Pinpoint the cell where the given text exists, returning its (x, y) midpoint coordinate. 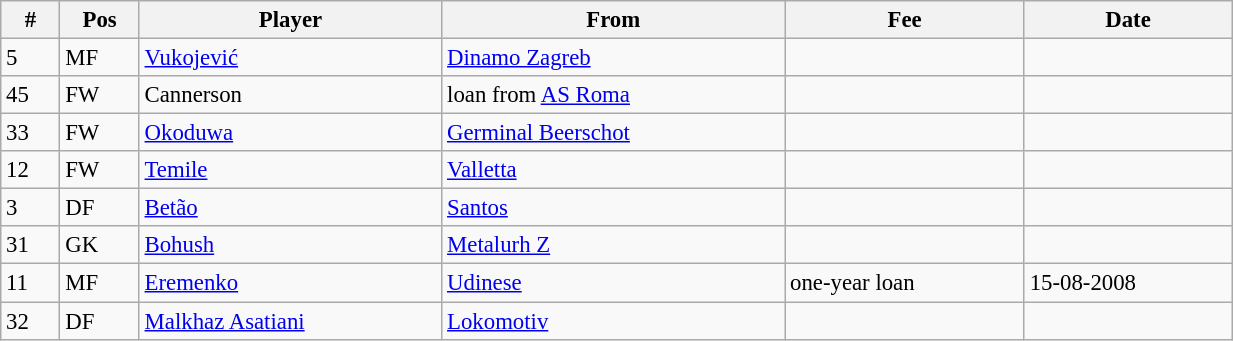
Pos (100, 20)
Valletta (614, 170)
Cannerson (290, 95)
Malkhaz Asatiani (290, 321)
Fee (905, 20)
11 (30, 283)
# (30, 20)
33 (30, 133)
Temile (290, 170)
Eremenko (290, 283)
one-year loan (905, 283)
31 (30, 245)
15-08-2008 (1128, 283)
Vukojević (290, 58)
32 (30, 321)
Lokomotiv (614, 321)
Player (290, 20)
12 (30, 170)
GK (100, 245)
Santos (614, 208)
Betão (290, 208)
45 (30, 95)
Date (1128, 20)
Germinal Beerschot (614, 133)
Dinamo Zagreb (614, 58)
Okoduwa (290, 133)
loan from AS Roma (614, 95)
Udinese (614, 283)
Bohush (290, 245)
Metalurh Z (614, 245)
5 (30, 58)
3 (30, 208)
From (614, 20)
